Scan for the cell matching the given text and deliver its (X, Y) coordinate at center. 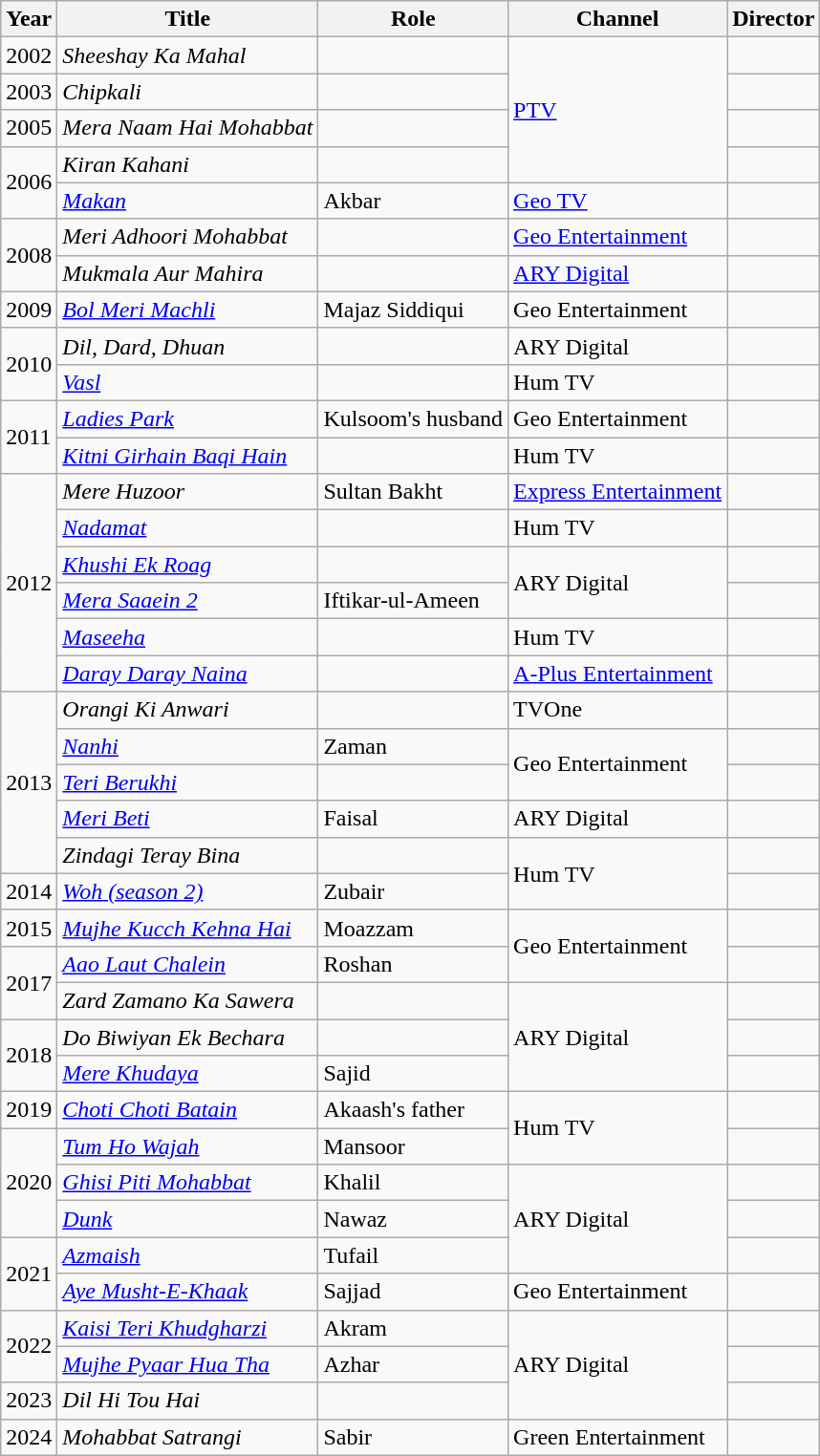
Iftikar-ul-Ameen (413, 601)
Kiran Kahani (187, 164)
Kitni Girhain Baqi Hain (187, 456)
Orangi Ki Anwari (187, 710)
2022 (29, 1346)
Aye Musht-E-Khaak (187, 1292)
Nawaz (413, 1219)
2021 (29, 1274)
2015 (29, 928)
Sheeshay Ka Mahal (187, 55)
2009 (29, 310)
Nadamat (187, 528)
Azhar (413, 1364)
Aao Laut Chalein (187, 964)
Zindagi Teray Bina (187, 855)
Director (774, 19)
Channel (617, 19)
Chipkali (187, 92)
TVOne (617, 710)
Dil Hi Tou Hai (187, 1401)
Mohabbat Satrangi (187, 1437)
Meri Adhoori Mohabbat (187, 237)
Akram (413, 1328)
Green Entertainment (617, 1437)
Mujhe Pyaar Hua Tha (187, 1364)
Sultan Bakht (413, 492)
Do Biwiyan Ek Bechara (187, 1037)
2005 (29, 128)
Mera Saaein 2 (187, 601)
Roshan (413, 964)
Geo TV (617, 201)
2013 (29, 782)
Azmaish (187, 1255)
2017 (29, 982)
2024 (29, 1437)
Akbar (413, 201)
2003 (29, 92)
Akaash's father (413, 1110)
2023 (29, 1401)
2014 (29, 891)
Mera Naam Hai Mohabbat (187, 128)
2010 (29, 364)
Sajid (413, 1074)
2008 (29, 255)
Mansoor (413, 1146)
Khushi Ek Roag (187, 565)
2020 (29, 1183)
2018 (29, 1055)
Meri Beti (187, 819)
Nanhi (187, 746)
Majaz Siddiqui (413, 310)
2019 (29, 1110)
Zaman (413, 746)
Khalil (413, 1183)
Tufail (413, 1255)
Ghisi Piti Mohabbat (187, 1183)
Daray Daray Naina (187, 674)
2012 (29, 583)
Zubair (413, 891)
Tum Ho Wajah (187, 1146)
A-Plus Entertainment (617, 674)
Zard Zamano Ka Sawera (187, 1000)
Ladies Park (187, 418)
Sajjad (413, 1292)
Faisal (413, 819)
Kulsoom's husband (413, 418)
Teri Berukhi (187, 782)
2006 (29, 182)
Year (29, 19)
Woh (season 2) (187, 891)
Express Entertainment (617, 492)
Dunk (187, 1219)
Kaisi Teri Khudgharzi (187, 1328)
2002 (29, 55)
Maseeha (187, 637)
Sabir (413, 1437)
Moazzam (413, 928)
Makan (187, 201)
Dil, Dard, Dhuan (187, 346)
Choti Choti Batain (187, 1110)
Mere Khudaya (187, 1074)
Mukmala Aur Mahira (187, 273)
Role (413, 19)
Mere Huzoor (187, 492)
Title (187, 19)
Bol Meri Machli (187, 310)
2011 (29, 437)
Mujhe Kucch Kehna Hai (187, 928)
PTV (617, 110)
Vasl (187, 382)
